From the cell containing the given text, extract its center point as (x, y) coordinate. 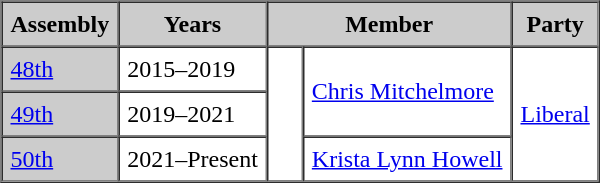
Liberal (554, 114)
Chris Mitchelmore (408, 91)
Member (390, 24)
48th (60, 68)
2019–2021 (192, 114)
50th (60, 158)
Party (554, 24)
2015–2019 (192, 68)
2021–Present (192, 158)
Assembly (60, 24)
49th (60, 114)
Years (192, 24)
Krista Lynn Howell (408, 158)
